Provide the (x, y) coordinate of the cell's center where the given text is located.  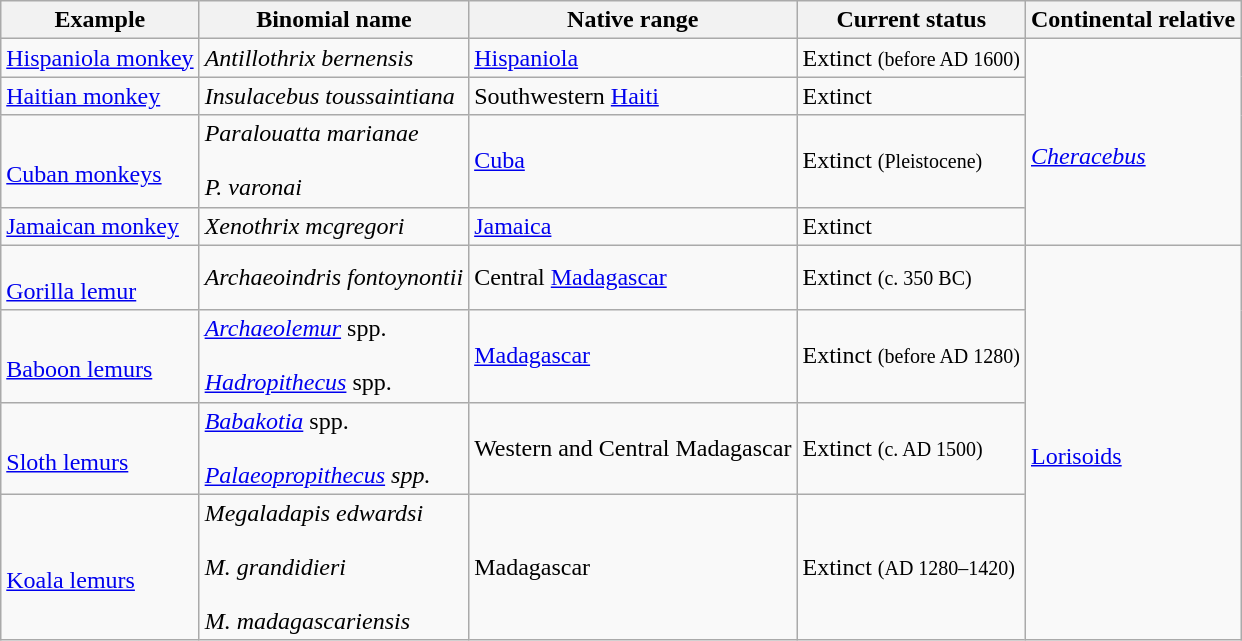
Central Madagascar (633, 278)
Southwestern Haiti (633, 96)
Jamaica (633, 226)
Haitian monkey (100, 96)
Extinct (Pleistocene) (912, 161)
Example (100, 20)
Binomial name (334, 20)
Lorisoids (1132, 442)
Cuban monkeys (100, 161)
Babakotia spp.Palaeopropithecus spp. (334, 448)
Gorilla lemur (100, 278)
Extinct (AD 1280–1420) (912, 567)
Extinct (c. 350 BC) (912, 278)
Insulacebus toussaintiana (334, 96)
Xenothrix mcgregori (334, 226)
Extinct (before AD 1280) (912, 356)
Hispaniola monkey (100, 58)
Antillothrix bernensis (334, 58)
Extinct (before AD 1600) (912, 58)
Continental relative (1132, 20)
Koala lemurs (100, 567)
Current status (912, 20)
Extinct (c. AD 1500) (912, 448)
Jamaican monkey (100, 226)
Megaladapis edwardsiM. grandidieriM. madagascariensis (334, 567)
Western and Central Madagascar (633, 448)
Native range (633, 20)
Paralouatta marianaeP. varonai (334, 161)
Cheracebus (1132, 142)
Sloth lemurs (100, 448)
Archaeolemur spp.Hadropithecus spp. (334, 356)
Cuba (633, 161)
Hispaniola (633, 58)
Archaeoindris fontoynontii (334, 278)
Baboon lemurs (100, 356)
